Capture the cell that displays the provided text and extract its [x, y] central coordinate. 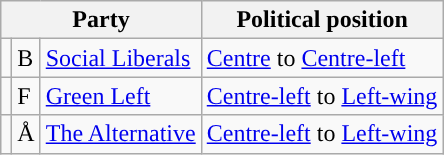
The Alternative [120, 134]
B [26, 58]
Party [101, 20]
Å [26, 134]
Green Left [120, 96]
Political position [322, 20]
Social Liberals [120, 58]
Centre to Centre-left [322, 58]
F [26, 96]
